Return (X, Y) of the center of cell containing provided text 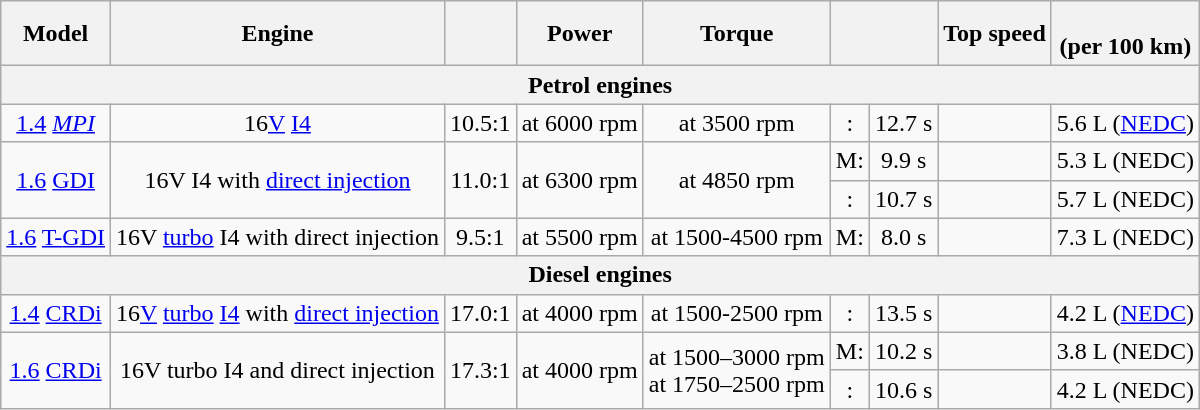
10.6 s (903, 389)
11.0:1 (480, 180)
13.5 s (903, 313)
Torque (736, 34)
at 1500-4500 rpm (736, 237)
1.4 CRDi (56, 313)
at 4850 rpm (736, 180)
1.6 T-GDI (56, 237)
1.4 MPI (56, 123)
at 3500 rpm (736, 123)
at 5500 rpm (580, 237)
at 6300 rpm (580, 180)
(per 100 km) (1125, 34)
at 1500-2500 rpm (736, 313)
10.7 s (903, 199)
Diesel engines (600, 275)
16V I4 with direct injection (278, 180)
5.3 L (NEDC) (1125, 161)
Power (580, 34)
9.5:1 (480, 237)
5.7 L (NEDC) (1125, 199)
1.6 CRDi (56, 370)
Engine (278, 34)
at 6000 rpm (580, 123)
1.6 GDI (56, 180)
17.0:1 (480, 313)
16V I4 (278, 123)
12.7 s (903, 123)
17.3:1 (480, 370)
10.5:1 (480, 123)
10.2 s (903, 351)
Petrol engines (600, 85)
Model (56, 34)
3.8 L (NEDC) (1125, 351)
16V turbo I4 and direct injection (278, 370)
9.9 s (903, 161)
8.0 s (903, 237)
Top speed (995, 34)
5.6 L (NEDC) (1125, 123)
7.3 L (NEDC) (1125, 237)
at 1500–3000 rpm at 1750–2500 rpm (736, 370)
